Scan for the cell matching the given text and deliver its (x, y) coordinate at center. 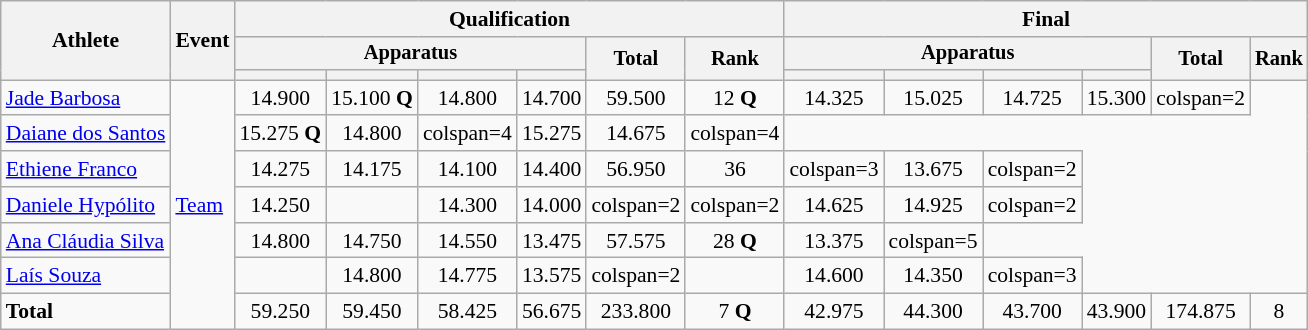
14.925 (934, 205)
14.275 (280, 169)
14.625 (834, 205)
Final (1046, 19)
14.325 (834, 98)
8 (1279, 312)
15.275 Q (280, 134)
174.875 (1200, 312)
13.375 (834, 241)
43.900 (1116, 312)
Jade Barbosa (86, 98)
28 Q (734, 241)
36 (734, 169)
57.575 (636, 241)
15.300 (1116, 98)
15.025 (934, 98)
14.300 (468, 205)
14.775 (468, 276)
59.450 (372, 312)
233.800 (636, 312)
14.725 (1032, 98)
13.675 (934, 169)
Ana Cláudia Silva (86, 241)
13.475 (552, 241)
Daiane dos Santos (86, 134)
15.275 (552, 134)
14.675 (636, 134)
14.900 (280, 98)
14.250 (280, 205)
14.700 (552, 98)
colspan=5 (934, 241)
12 Q (734, 98)
14.000 (552, 205)
56.675 (552, 312)
14.350 (934, 276)
58.425 (468, 312)
7 Q (734, 312)
14.100 (468, 169)
42.975 (834, 312)
Athlete (86, 40)
15.100 Q (372, 98)
Ethiene Franco (86, 169)
14.750 (372, 241)
59.250 (280, 312)
Team (202, 204)
Qualification (509, 19)
Event (202, 40)
14.550 (468, 241)
Laís Souza (86, 276)
14.600 (834, 276)
13.575 (552, 276)
14.400 (552, 169)
14.175 (372, 169)
Daniele Hypólito (86, 205)
43.700 (1032, 312)
44.300 (934, 312)
59.500 (636, 98)
56.950 (636, 169)
